Locate the cell with the specified text and output its (x, y) center coordinate. 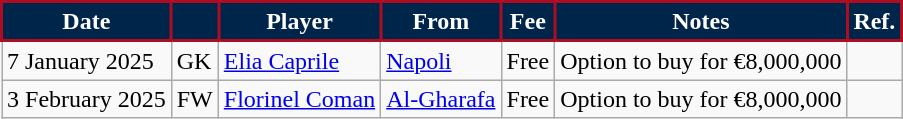
Florinel Coman (299, 99)
Date (87, 22)
Ref. (874, 22)
Player (299, 22)
FW (194, 99)
Notes (701, 22)
GK (194, 60)
Napoli (441, 60)
3 February 2025 (87, 99)
Fee (528, 22)
From (441, 22)
7 January 2025 (87, 60)
Elia Caprile (299, 60)
Al-Gharafa (441, 99)
